Capture the cell that displays the provided text and extract its [X, Y] central coordinate. 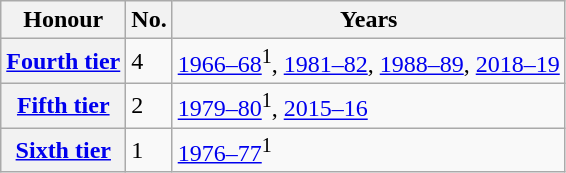
1966–681, 1981–82, 1988–89, 2018–19 [368, 62]
1976–771 [368, 150]
Fourth tier [64, 62]
Sixth tier [64, 150]
Honour [64, 20]
Years [368, 20]
1979–801, 2015–16 [368, 106]
4 [149, 62]
1 [149, 150]
No. [149, 20]
Fifth tier [64, 106]
2 [149, 106]
